For the text-containing cell, return its midpoint in (x, y) coordinate format. 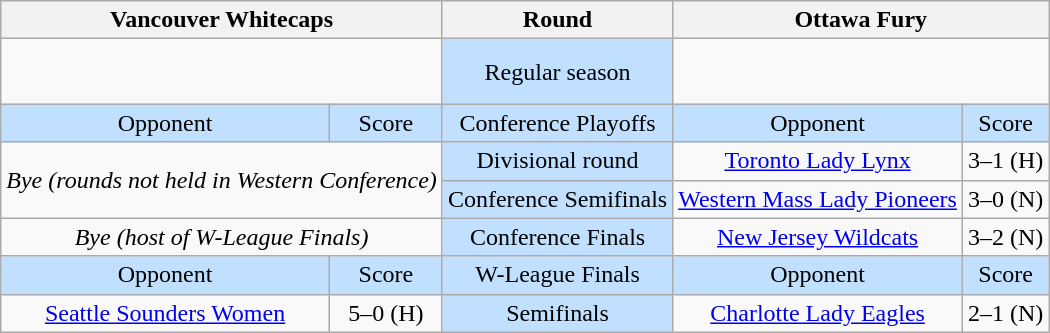
Regular season (557, 72)
Bye (host of W-League Finals) (222, 237)
Semifinals (557, 313)
Ottawa Fury (861, 20)
Seattle Sounders Women (166, 313)
2–1 (N) (1005, 313)
Charlotte Lady Eagles (818, 313)
Vancouver Whitecaps (222, 20)
3–1 (H) (1005, 161)
Toronto Lady Lynx (818, 161)
Conference Finals (557, 237)
New Jersey Wildcats (818, 237)
Western Mass Lady Pioneers (818, 199)
3–2 (N) (1005, 237)
Round (557, 20)
Conference Semifinals (557, 199)
5–0 (H) (386, 313)
W-League Finals (557, 275)
Divisional round (557, 161)
Conference Playoffs (557, 123)
Bye (rounds not held in Western Conference) (222, 180)
3–0 (N) (1005, 199)
